Search for the cell housing the specified text and yield its [x, y] center coordinate. 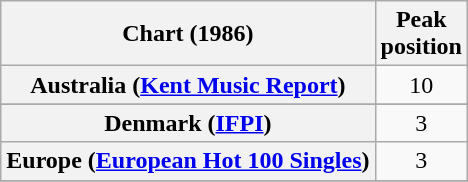
10 [421, 85]
Chart (1986) [188, 34]
Peakposition [421, 34]
Australia (Kent Music Report) [188, 85]
Denmark (IFPI) [188, 123]
Europe (European Hot 100 Singles) [188, 161]
